Return [x, y] of the center of cell containing provided text 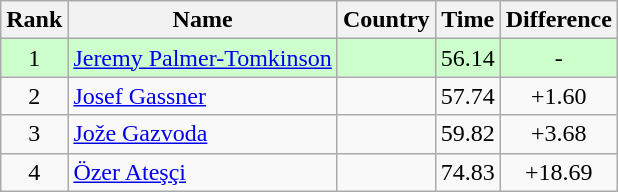
59.82 [468, 134]
74.83 [468, 172]
+1.60 [558, 96]
4 [34, 172]
Time [468, 20]
1 [34, 58]
Jeremy Palmer-Tomkinson [203, 58]
Özer Ateşçi [203, 172]
- [558, 58]
+3.68 [558, 134]
+18.69 [558, 172]
56.14 [468, 58]
2 [34, 96]
Difference [558, 20]
Name [203, 20]
Rank [34, 20]
3 [34, 134]
Country [386, 20]
57.74 [468, 96]
Josef Gassner [203, 96]
Jože Gazvoda [203, 134]
